Identify which cell holds the provided text, then report its (X, Y) central coordinate. 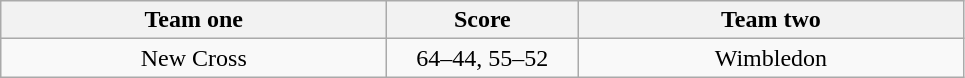
Team one (194, 20)
Score (482, 20)
New Cross (194, 58)
Wimbledon (771, 58)
64–44, 55–52 (482, 58)
Team two (771, 20)
